Determine the (x, y) coordinate at the center of the cell enclosing the given text.  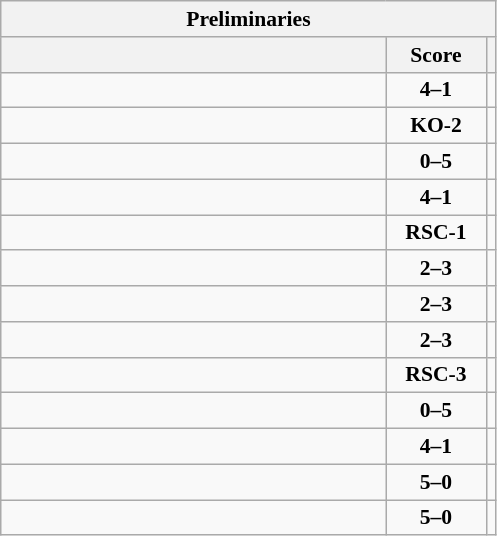
Preliminaries (248, 19)
RSC-3 (436, 375)
Score (436, 55)
KO-2 (436, 126)
RSC-1 (436, 233)
